Locate the cell with the specified text and output its [x, y] center coordinate. 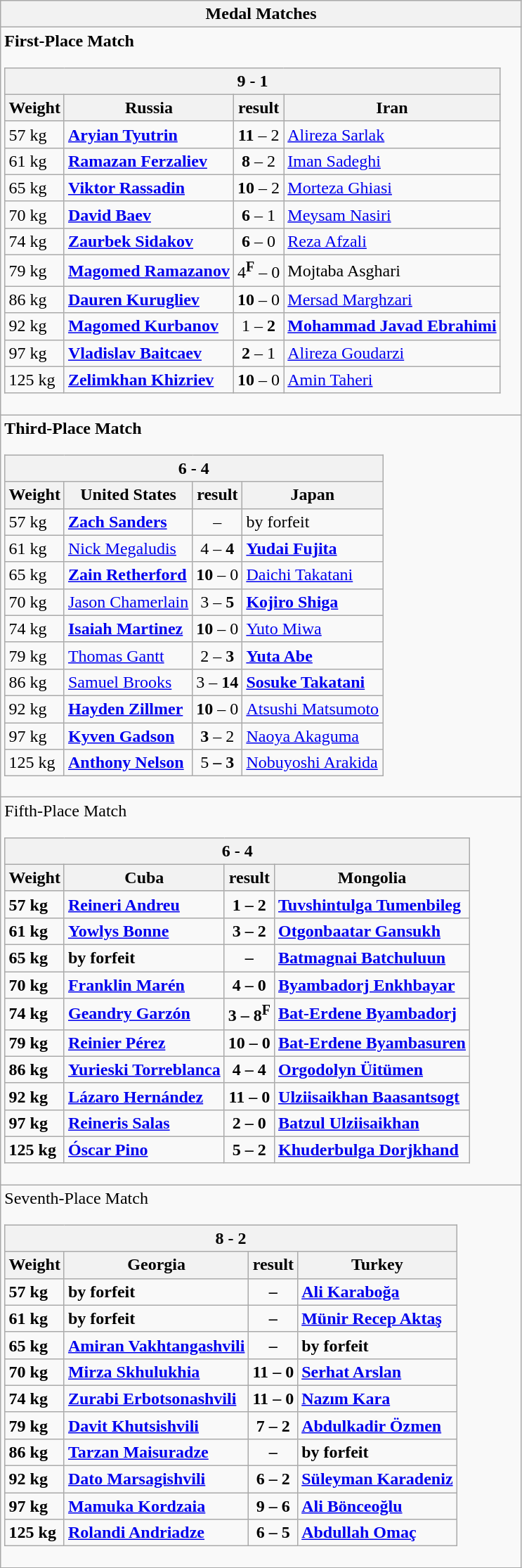
Dauren Kurugliev [149, 300]
Hayden Zillmer [128, 709]
Ali Bönceoğlu [377, 1506]
Yurieski Torreblanca [144, 1069]
Cuba [144, 878]
Iman Sadeghi [392, 161]
Meysam Nasiri [392, 214]
6 – 5 [273, 1533]
Georgia [156, 1265]
Morteza Ghiasi [392, 188]
Mirza Skhulukhia [156, 1372]
Ali Karaboğa [377, 1292]
Batzul Ulziisaikhan [372, 1123]
Sosuke Takatani [313, 682]
Alireza Sarlak [392, 134]
Nick Megaludis [128, 548]
Mojtaba Asghari [392, 271]
Bat-Erdene Byambadorj [372, 1014]
Zelimkhan Khizriev [149, 380]
10 – 2 [259, 188]
Zaurbek Sidakov [149, 241]
Alireza Goudarzi [392, 353]
Amiran Vakhtangashvili [156, 1345]
3 – 8F [249, 1014]
Atsushi Matsumoto [313, 709]
Mamuka Kordzaia [156, 1506]
Nobuyoshi Arakida [313, 763]
2 – 0 [249, 1123]
Orgodolyn Üitümen [372, 1069]
Otgonbaatar Gansukh [372, 931]
Zach Sanders [128, 522]
Batmagnai Batchuluun [372, 958]
Ramazan Ferzaliev [149, 161]
Yowlys Bonne [144, 931]
David Baev [149, 214]
Ulziisaikhan Baasantsogt [372, 1096]
6 – 1 [259, 214]
Abdullah Omaç [377, 1533]
Lázaro Hernández [144, 1096]
Münir Recep Aktaş [377, 1318]
5 – 2 [249, 1150]
4F – 0 [259, 271]
Naoya Akaguma [313, 736]
Tuvshintulga Tumenbileg [372, 904]
Russia [149, 108]
Daichi Takatani [313, 575]
Khuderbulga Dorjkhand [372, 1150]
Isaiah Martinez [128, 629]
United States [128, 495]
Tarzan Maisuradze [156, 1453]
Anthony Nelson [128, 763]
Jason Chamerlain [128, 602]
4 – 0 [249, 985]
2 – 1 [259, 353]
Davit Khutsishvili [156, 1425]
11 – 2 [259, 134]
Reineri Andreu [144, 904]
Reza Afzali [392, 241]
Zurabi Erbotsonashvili [156, 1399]
Rolandi Andriadze [156, 1533]
Amin Taheri [392, 380]
Yudai Fujita [313, 548]
Reinier Pérez [144, 1043]
Yuta Abe [313, 655]
8 – 2 [259, 161]
7 – 2 [273, 1425]
Bat-Erdene Byambasuren [372, 1043]
3 – 14 [218, 682]
Mongolia [372, 878]
Viktor Rassadin [149, 188]
Geandry Garzón [144, 1014]
Thomas Gantt [128, 655]
Iran [392, 108]
Reineris Salas [144, 1123]
3 – 5 [218, 602]
Japan [313, 495]
Óscar Pino [144, 1150]
9 - 1 [253, 81]
5 – 3 [218, 763]
2 – 3 [218, 655]
Mohammad Javad Ebrahimi [392, 326]
Yuto Miwa [313, 629]
Mersad Marghzari [392, 300]
Serhat Arslan [377, 1372]
Zain Retherford [128, 575]
Medal Matches [261, 14]
Byambadorj Enkhbayar [372, 985]
Samuel Brooks [128, 682]
9 – 6 [273, 1506]
Kyven Gadson [128, 736]
6 – 2 [273, 1479]
Aryian Tyutrin [149, 134]
Franklin Marén [144, 985]
Dato Marsagishvili [156, 1479]
8 - 2 [230, 1238]
Vladislav Baitcaev [149, 353]
Abdulkadir Özmen [377, 1425]
Süleyman Karadeniz [377, 1479]
Kojiro Shiga [313, 602]
Nazım Kara [377, 1399]
Magomed Ramazanov [149, 271]
Magomed Kurbanov [149, 326]
Turkey [377, 1265]
6 – 0 [259, 241]
